Determine the (X, Y) coordinate at the center of the cell enclosing the given text.  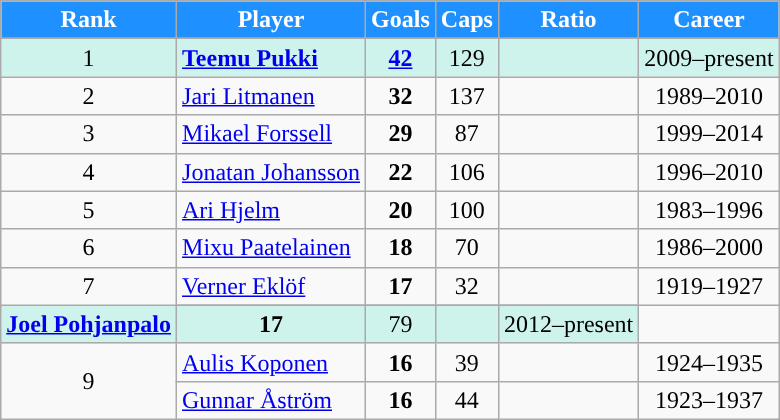
1996–2010 (709, 172)
4 (89, 172)
1999–2014 (709, 134)
18 (401, 248)
1983–1996 (709, 210)
129 (466, 58)
29 (401, 134)
44 (466, 400)
Jonatan Johansson (272, 172)
Caps (466, 20)
39 (466, 362)
9 (89, 381)
Teemu Pukki (272, 58)
7 (89, 286)
Career (709, 20)
3 (89, 134)
2009–present (709, 58)
Jari Litmanen (272, 96)
1989–2010 (709, 96)
Gunnar Åström (272, 400)
Player (272, 20)
Ratio (568, 20)
1924–1935 (709, 362)
87 (466, 134)
106 (466, 172)
1 (89, 58)
2012–present (568, 324)
Ari Hjelm (272, 210)
Mixu Paatelainen (272, 248)
79 (401, 324)
42 (401, 58)
70 (466, 248)
2 (89, 96)
Mikael Forssell (272, 134)
Verner Eklöf (272, 286)
1986–2000 (709, 248)
22 (401, 172)
Goals (401, 20)
Rank (89, 20)
137 (466, 96)
1919–1927 (709, 286)
Joel Pohjanpalo (89, 324)
100 (466, 210)
1923–1937 (709, 400)
20 (401, 210)
Aulis Koponen (272, 362)
5 (89, 210)
6 (89, 248)
